For the text-containing cell, return its midpoint in [x, y] coordinate format. 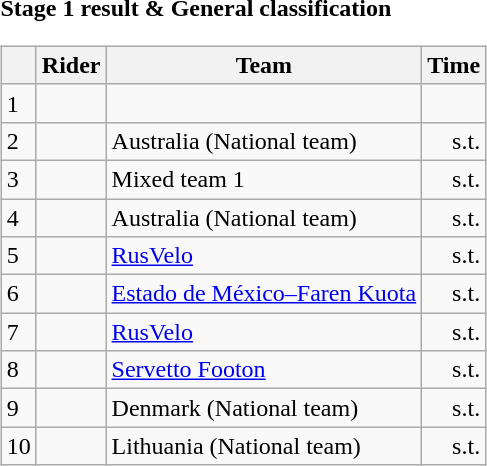
9 [18, 408]
3 [18, 179]
2 [18, 141]
1 [18, 103]
Estado de México–Faren Kuota [264, 294]
Lithuania (National team) [264, 446]
Servetto Footon [264, 370]
6 [18, 294]
4 [18, 217]
Time [454, 65]
7 [18, 332]
Team [264, 65]
8 [18, 370]
10 [18, 446]
Mixed team 1 [264, 179]
Rider [71, 65]
5 [18, 256]
Denmark (National team) [264, 408]
